Capture the cell that displays the provided text and extract its [X, Y] central coordinate. 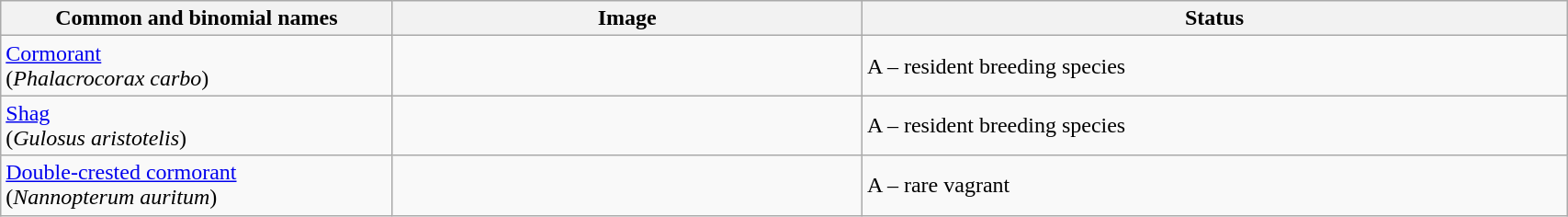
Status [1214, 18]
A – rare vagrant [1214, 186]
Shag(Gulosus aristotelis) [197, 125]
Cormorant(Phalacrocorax carbo) [197, 66]
Common and binomial names [197, 18]
Image [626, 18]
Double-crested cormorant(Nannopterum auritum) [197, 186]
